Identify which cell holds the provided text, then report its (X, Y) central coordinate. 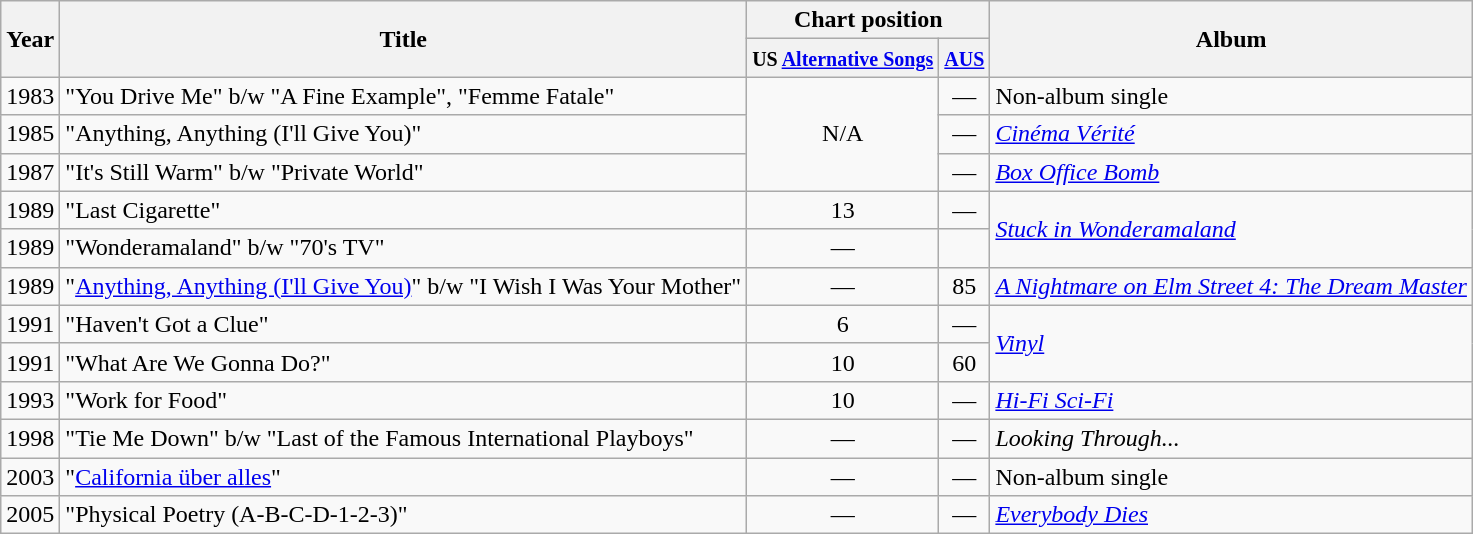
Title (404, 39)
"Last Cigarette" (404, 210)
6 (843, 324)
Everybody Dies (1232, 515)
"California über alles" (404, 477)
Year (30, 39)
AUS (964, 58)
"Anything, Anything (I'll Give You)" (404, 134)
Chart position (868, 20)
1983 (30, 96)
1985 (30, 134)
Album (1232, 39)
Hi-Fi Sci-Fi (1232, 400)
A Nightmare on Elm Street 4: The Dream Master (1232, 286)
US Alternative Songs (843, 58)
2003 (30, 477)
"Physical Poetry (A-B-C-D-1-2-3)" (404, 515)
1998 (30, 438)
Vinyl (1232, 343)
Box Office Bomb (1232, 172)
"Tie Me Down" b/w "Last of the Famous International Playboys" (404, 438)
13 (843, 210)
1993 (30, 400)
1987 (30, 172)
2005 (30, 515)
Looking Through... (1232, 438)
"It's Still Warm" b/w "Private World" (404, 172)
Cinéma Vérité (1232, 134)
"Wonderamaland" b/w "70's TV" (404, 248)
60 (964, 362)
85 (964, 286)
N/A (843, 134)
"Haven't Got a Clue" (404, 324)
"Anything, Anything (I'll Give You)" b/w "I Wish I Was Your Mother" (404, 286)
"What Are We Gonna Do?" (404, 362)
"Work for Food" (404, 400)
"You Drive Me" b/w "A Fine Example", "Femme Fatale" (404, 96)
Stuck in Wonderamaland (1232, 229)
